Output the [x, y] coordinate of the center of the cell containing the given text.  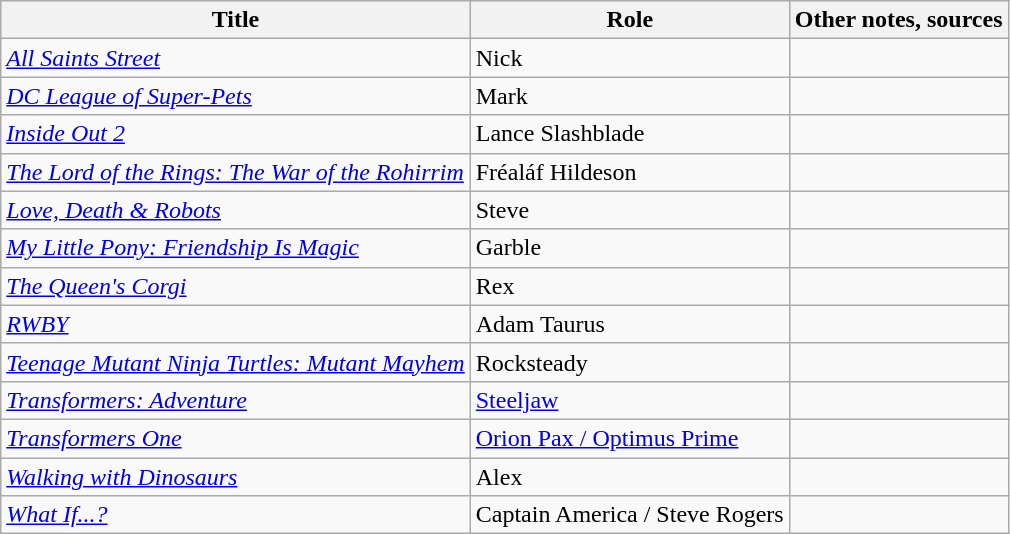
Other notes, sources [898, 20]
Mark [630, 96]
What If...? [236, 515]
Alex [630, 477]
Love, Death & Robots [236, 210]
Transformers One [236, 438]
Steve [630, 210]
Inside Out 2 [236, 134]
My Little Pony: Friendship Is Magic [236, 248]
Title [236, 20]
Fréaláf Hildeson [630, 172]
Rex [630, 286]
Rocksteady [630, 362]
Walking with Dinosaurs [236, 477]
Nick [630, 58]
All Saints Street [236, 58]
Steeljaw [630, 400]
Role [630, 20]
The Queen's Corgi [236, 286]
Teenage Mutant Ninja Turtles: Mutant Mayhem [236, 362]
Adam Taurus [630, 324]
Captain America / Steve Rogers [630, 515]
Lance Slashblade [630, 134]
Transformers: Adventure [236, 400]
Orion Pax / Optimus Prime [630, 438]
The Lord of the Rings: The War of the Rohirrim [236, 172]
DC League of Super-Pets [236, 96]
RWBY [236, 324]
Garble [630, 248]
